Extract the (X, Y) coordinate from the center of the cell holding the provided text.  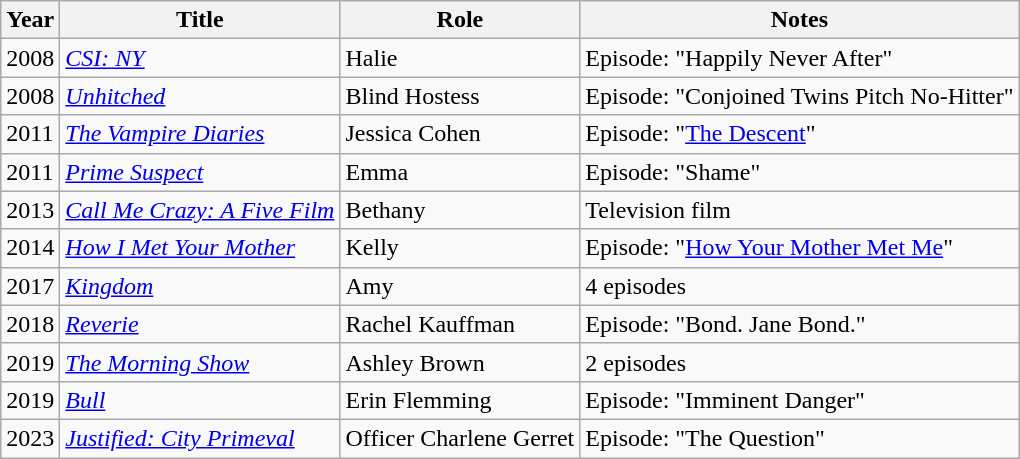
How I Met Your Mother (200, 248)
Episode: "Imminent Danger" (800, 400)
2023 (30, 438)
Episode: "The Question" (800, 438)
Role (460, 20)
Justified: City Primeval (200, 438)
Halie (460, 58)
2013 (30, 210)
Blind Hostess (460, 96)
4 episodes (800, 286)
CSI: NY (200, 58)
Television film (800, 210)
Rachel Kauffman (460, 324)
2014 (30, 248)
Emma (460, 172)
Episode: "Conjoined Twins Pitch No-Hitter" (800, 96)
Episode: "How Your Mother Met Me" (800, 248)
Kingdom (200, 286)
Episode: "Bond. Jane Bond." (800, 324)
Notes (800, 20)
The Vampire Diaries (200, 134)
Bull (200, 400)
Episode: "The Descent" (800, 134)
Ashley Brown (460, 362)
Officer Charlene Gerret (460, 438)
Unhitched (200, 96)
2017 (30, 286)
Kelly (460, 248)
2018 (30, 324)
Episode: "Shame" (800, 172)
Episode: "Happily Never After" (800, 58)
Reverie (200, 324)
Jessica Cohen (460, 134)
Bethany (460, 210)
The Morning Show (200, 362)
2 episodes (800, 362)
Prime Suspect (200, 172)
Year (30, 20)
Erin Flemming (460, 400)
Amy (460, 286)
Call Me Crazy: A Five Film (200, 210)
Title (200, 20)
